Locate the cell with the specified text and output its [X, Y] center coordinate. 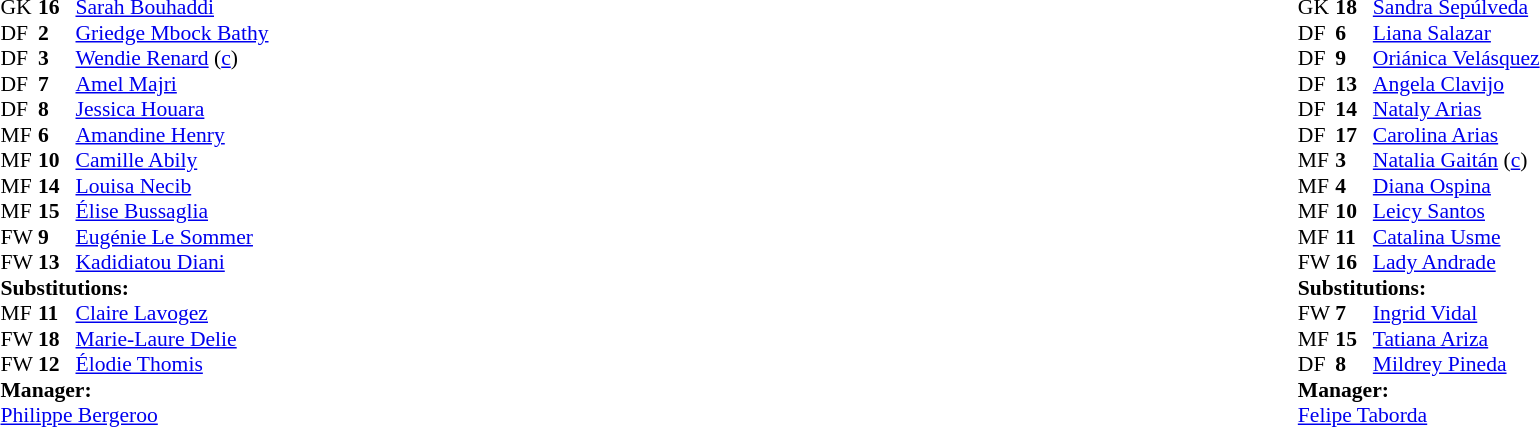
Jessica Houara [172, 109]
Lady Andrade [1456, 263]
Liana Salazar [1456, 33]
Mildrey Pineda [1456, 365]
Eugénie Le Sommer [172, 237]
16 [1354, 263]
17 [1354, 135]
Kadidiatou Diani [172, 263]
Camille Abily [172, 161]
Marie-Laure Delie [172, 339]
2 [57, 33]
12 [57, 365]
Amandine Henry [172, 135]
Claire Lavogez [172, 313]
Louisa Necib [172, 186]
Catalina Usme [1456, 237]
Ingrid Vidal [1456, 313]
Amel Majri [172, 84]
Élise Bussaglia [172, 211]
Natalia Gaitán (c) [1456, 161]
18 [57, 339]
Élodie Thomis [172, 365]
4 [1354, 186]
Tatiana Ariza [1456, 339]
Nataly Arias [1456, 109]
Wendie Renard (c) [172, 59]
Leicy Santos [1456, 211]
Carolina Arias [1456, 135]
Griedge Mbock Bathy [172, 33]
Diana Ospina [1456, 186]
Angela Clavijo [1456, 84]
Oriánica Velásquez [1456, 59]
